Return the (x, y) coordinate for the center point of the cell that contains the specified text.  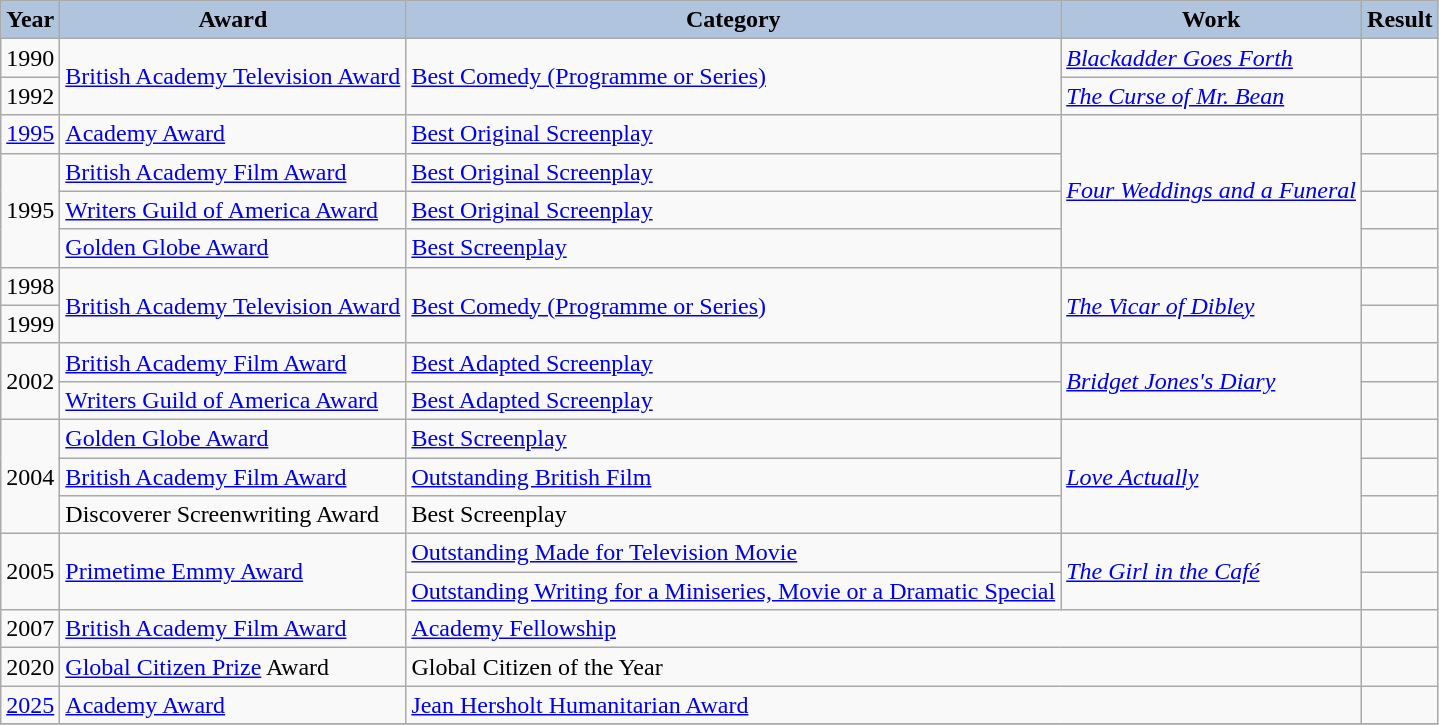
1998 (30, 286)
Academy Fellowship (884, 629)
Global Citizen of the Year (884, 667)
The Girl in the Café (1212, 572)
1990 (30, 58)
2020 (30, 667)
Love Actually (1212, 476)
2004 (30, 476)
1999 (30, 324)
Four Weddings and a Funeral (1212, 191)
Global Citizen Prize Award (233, 667)
Award (233, 20)
Bridget Jones's Diary (1212, 381)
2002 (30, 381)
Primetime Emmy Award (233, 572)
Jean Hersholt Humanitarian Award (884, 705)
Outstanding British Film (734, 477)
Year (30, 20)
1992 (30, 96)
The Vicar of Dibley (1212, 305)
Category (734, 20)
Discoverer Screenwriting Award (233, 515)
The Curse of Mr. Bean (1212, 96)
Outstanding Made for Television Movie (734, 553)
Blackadder Goes Forth (1212, 58)
2007 (30, 629)
2005 (30, 572)
2025 (30, 705)
Result (1400, 20)
Work (1212, 20)
Outstanding Writing for a Miniseries, Movie or a Dramatic Special (734, 591)
